Extract the (x, y) coordinate from the center of the cell holding the provided text.  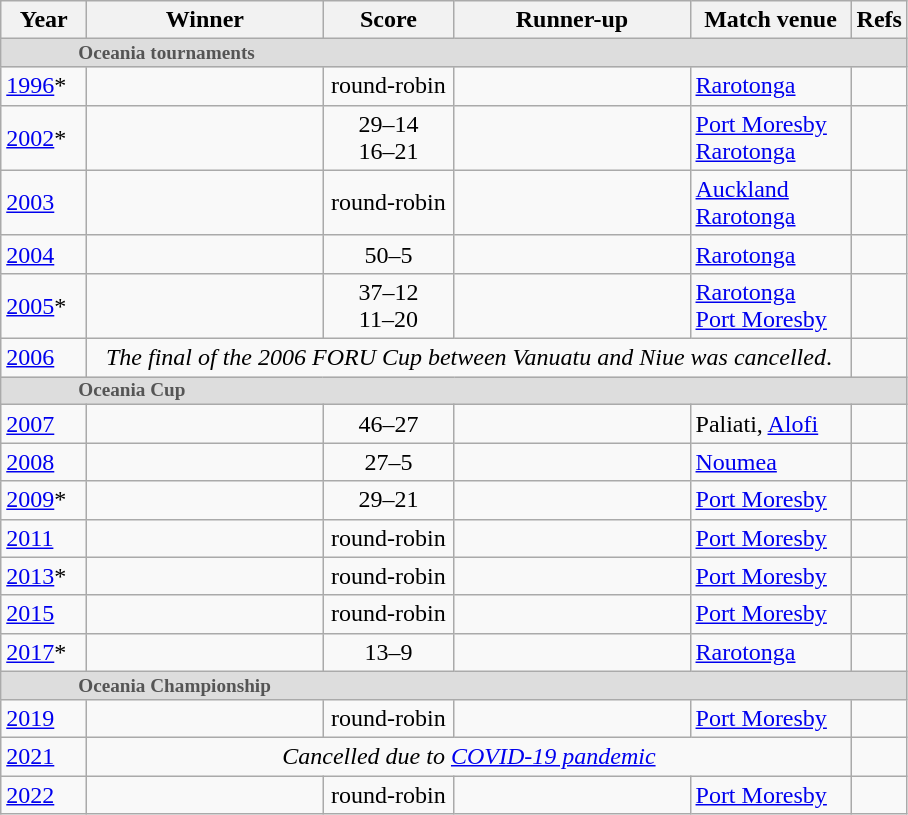
Paliati, Alofi (770, 424)
46–27 (388, 424)
Match venue (770, 20)
13–9 (388, 652)
RarotongaPort Moresby (770, 306)
2017* (44, 652)
Winner (205, 20)
Refs (879, 20)
29–1416–21 (388, 138)
50–5 (388, 254)
AucklandRarotonga (770, 202)
Score (388, 20)
2007 (44, 424)
2011 (44, 538)
The final of the 2006 FORU Cup between Vanuatu and Niue was cancelled. (469, 357)
2006 (44, 357)
Oceania tournaments (454, 53)
29–21 (388, 500)
1996* (44, 86)
Noumea (770, 462)
2004 (44, 254)
2015 (44, 614)
2013* (44, 576)
Oceania Cup (454, 391)
37–1211–20 (388, 306)
2003 (44, 202)
Cancelled due to COVID-19 pandemic (469, 757)
27–5 (388, 462)
Oceania Championship (454, 685)
2009* (44, 500)
2022 (44, 795)
2021 (44, 757)
Year (44, 20)
2008 (44, 462)
2005* (44, 306)
Port MoresbyRarotonga (770, 138)
2002* (44, 138)
2019 (44, 719)
Runner-up (572, 20)
